Return (x, y) of the center of cell containing provided text 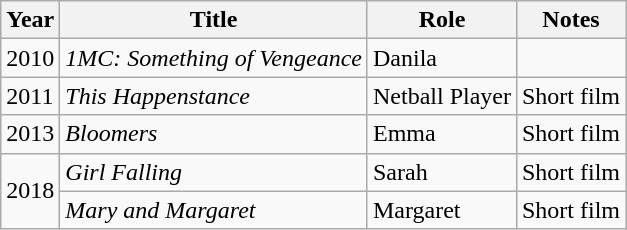
Sarah (442, 172)
Girl Falling (214, 172)
Bloomers (214, 134)
Emma (442, 134)
Year (30, 20)
2018 (30, 191)
2011 (30, 96)
2013 (30, 134)
Role (442, 20)
Margaret (442, 210)
Title (214, 20)
Danila (442, 58)
Notes (570, 20)
2010 (30, 58)
1MC: Something of Vengeance (214, 58)
Netball Player (442, 96)
Mary and Margaret (214, 210)
This Happenstance (214, 96)
